Scan for the cell matching the given text and deliver its (x, y) coordinate at center. 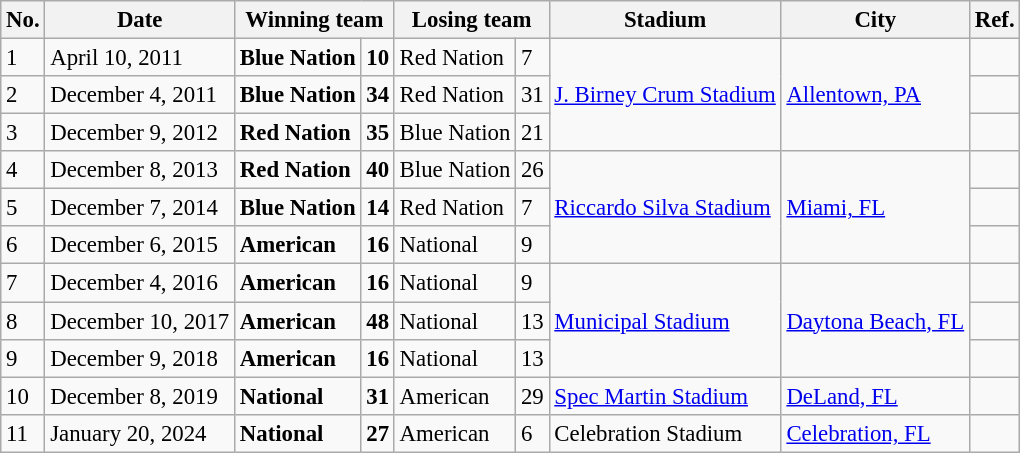
Miami, FL (875, 208)
26 (532, 170)
Celebration, FL (875, 433)
December 7, 2014 (140, 208)
December 8, 2013 (140, 170)
48 (378, 321)
Allentown, PA (875, 96)
11 (23, 433)
April 10, 2011 (140, 58)
35 (378, 133)
27 (378, 433)
December 4, 2016 (140, 283)
J. Birney Crum Stadium (665, 96)
City (875, 20)
Celebration Stadium (665, 433)
December 9, 2012 (140, 133)
January 20, 2024 (140, 433)
29 (532, 396)
Stadium (665, 20)
DeLand, FL (875, 396)
3 (23, 133)
34 (378, 95)
5 (23, 208)
December 6, 2015 (140, 245)
14 (378, 208)
Date (140, 20)
Ref. (994, 20)
40 (378, 170)
Losing team (472, 20)
December 10, 2017 (140, 321)
1 (23, 58)
4 (23, 170)
2 (23, 95)
December 8, 2019 (140, 396)
Riccardo Silva Stadium (665, 208)
Winning team (315, 20)
8 (23, 321)
December 4, 2011 (140, 95)
21 (532, 133)
Daytona Beach, FL (875, 320)
No. (23, 20)
Spec Martin Stadium (665, 396)
December 9, 2018 (140, 358)
Municipal Stadium (665, 320)
